Search for the cell housing the specified text and yield its (X, Y) center coordinate. 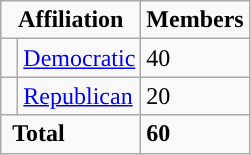
40 (195, 58)
Democratic (80, 58)
Republican (80, 96)
60 (195, 134)
20 (195, 96)
Affiliation (71, 20)
Total (71, 134)
Members (195, 20)
